Scan for the cell matching the given text and deliver its (X, Y) coordinate at center. 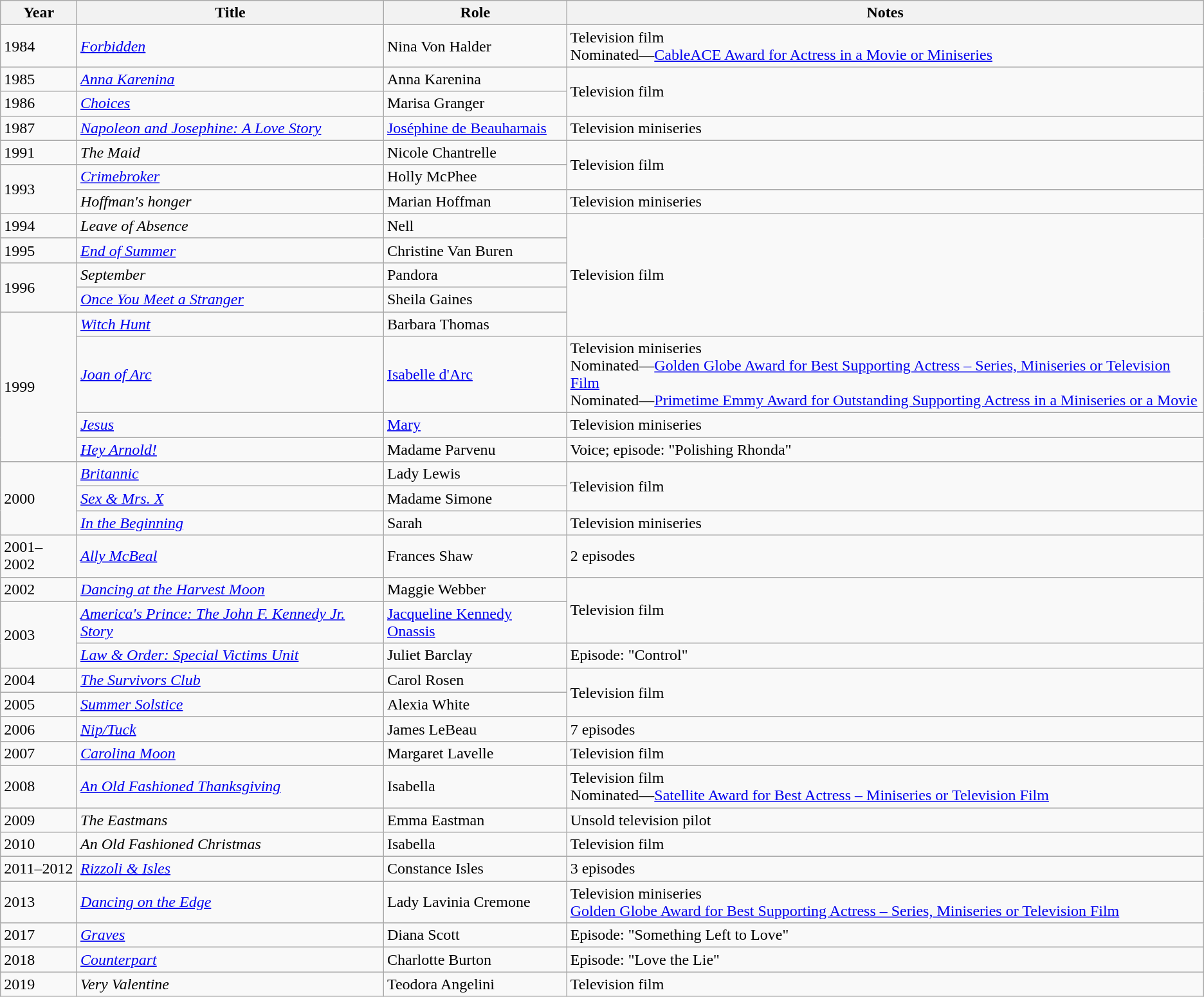
Jesus (230, 425)
Frances Shaw (475, 556)
Episode: "Control" (885, 655)
The Survivors Club (230, 680)
The Eastmans (230, 820)
Very Valentine (230, 984)
3 episodes (885, 869)
Nina Von Halder (475, 46)
1986 (39, 104)
Madame Simone (475, 498)
Marian Hoffman (475, 201)
7 episodes (885, 729)
Hoffman's honger (230, 201)
America's Prince: The John F. Kennedy Jr. Story (230, 623)
2007 (39, 753)
Alexia White (475, 704)
An Old Fashioned Christmas (230, 845)
Sarah (475, 523)
Dancing at the Harvest Moon (230, 589)
Television filmNominated—CableACE Award for Actress in a Movie or Miniseries (885, 46)
Teodora Angelini (475, 984)
2013 (39, 902)
Television filmNominated—Satellite Award for Best Actress – Miniseries or Television Film (885, 786)
Britannic (230, 474)
September (230, 275)
Mary (475, 425)
2011–2012 (39, 869)
2003 (39, 634)
Joan of Arc (230, 374)
1994 (39, 226)
Nip/Tuck (230, 729)
1985 (39, 79)
Barbara Thomas (475, 324)
Ally McBeal (230, 556)
Rizzoli & Isles (230, 869)
2 episodes (885, 556)
Title (230, 13)
James LeBeau (475, 729)
Holly McPhee (475, 177)
2018 (39, 960)
Graves (230, 935)
2004 (39, 680)
Constance Isles (475, 869)
2010 (39, 845)
Choices (230, 104)
1995 (39, 250)
Once You Meet a Stranger (230, 299)
Counterpart (230, 960)
Sex & Mrs. X (230, 498)
1984 (39, 46)
2019 (39, 984)
1987 (39, 128)
Sheila Gaines (475, 299)
Lady Lavinia Cremone (475, 902)
An Old Fashioned Thanksgiving (230, 786)
Juliet Barclay (475, 655)
Nicole Chantrelle (475, 152)
Carolina Moon (230, 753)
Voice; episode: "Polishing Rhonda" (885, 450)
2000 (39, 498)
Madame Parvenu (475, 450)
Carol Rosen (475, 680)
2002 (39, 589)
Maggie Webber (475, 589)
Charlotte Burton (475, 960)
Jacqueline Kennedy Onassis (475, 623)
Emma Eastman (475, 820)
Episode: "Something Left to Love" (885, 935)
In the Beginning (230, 523)
Nell (475, 226)
Margaret Lavelle (475, 753)
2017 (39, 935)
2006 (39, 729)
1999 (39, 386)
Lady Lewis (475, 474)
Hey Arnold! (230, 450)
Witch Hunt (230, 324)
Unsold television pilot (885, 820)
Pandora (475, 275)
Marisa Granger (475, 104)
Television miniseriesGolden Globe Award for Best Supporting Actress – Series, Miniseries or Television Film (885, 902)
Law & Order: Special Victims Unit (230, 655)
Episode: "Love the Lie" (885, 960)
2005 (39, 704)
1991 (39, 152)
2001–2002 (39, 556)
Notes (885, 13)
Crimebroker (230, 177)
Napoleon and Josephine: A Love Story (230, 128)
Diana Scott (475, 935)
Isabelle d'Arc (475, 374)
2009 (39, 820)
The Maid (230, 152)
Summer Solstice (230, 704)
End of Summer (230, 250)
Leave of Absence (230, 226)
Dancing on the Edge (230, 902)
1993 (39, 189)
Role (475, 13)
Christine Van Buren (475, 250)
Year (39, 13)
1996 (39, 287)
2008 (39, 786)
Joséphine de Beauharnais (475, 128)
Forbidden (230, 46)
